Detect which cell encompasses the target text, then output its (X, Y) center coordinate. 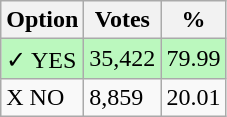
% (194, 20)
Votes (122, 20)
35,422 (122, 59)
X NO (42, 97)
✓ YES (42, 59)
79.99 (194, 59)
8,859 (122, 97)
20.01 (194, 97)
Option (42, 20)
